From the cell containing the given text, extract its center point as (x, y) coordinate. 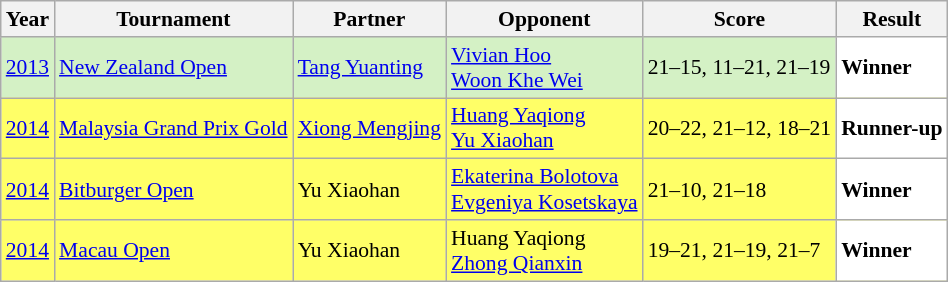
Huang Yaqiong Zhong Qianxin (544, 250)
Vivian Hoo Woon Khe Wei (544, 68)
Partner (370, 19)
Tournament (174, 19)
New Zealand Open (174, 68)
Xiong Mengjing (370, 128)
Runner-up (892, 128)
Malaysia Grand Prix Gold (174, 128)
20–22, 21–12, 18–21 (740, 128)
Result (892, 19)
Score (740, 19)
2013 (28, 68)
Opponent (544, 19)
19–21, 21–19, 21–7 (740, 250)
Year (28, 19)
Tang Yuanting (370, 68)
21–10, 21–18 (740, 190)
Ekaterina Bolotova Evgeniya Kosetskaya (544, 190)
21–15, 11–21, 21–19 (740, 68)
Huang Yaqiong Yu Xiaohan (544, 128)
Macau Open (174, 250)
Bitburger Open (174, 190)
